Search for the cell housing the specified text and yield its (X, Y) center coordinate. 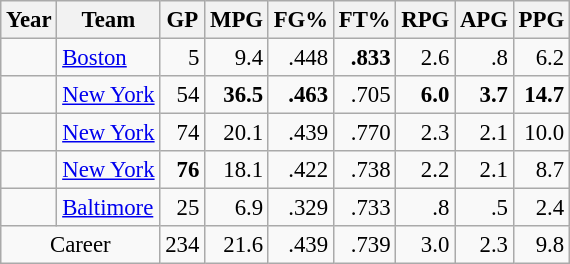
18.1 (237, 170)
APG (484, 20)
6.0 (426, 95)
.329 (300, 208)
Team (108, 20)
21.6 (237, 245)
.463 (300, 95)
36.5 (237, 95)
3.7 (484, 95)
2.2 (426, 170)
234 (182, 245)
.733 (364, 208)
5 (182, 58)
6.9 (237, 208)
.422 (300, 170)
20.1 (237, 133)
3.0 (426, 245)
Boston (108, 58)
.739 (364, 245)
76 (182, 170)
6.2 (541, 58)
Year (29, 20)
9.4 (237, 58)
Career (80, 245)
74 (182, 133)
.738 (364, 170)
2.4 (541, 208)
14.7 (541, 95)
MPG (237, 20)
FT% (364, 20)
.448 (300, 58)
10.0 (541, 133)
.833 (364, 58)
2.6 (426, 58)
RPG (426, 20)
GP (182, 20)
.770 (364, 133)
8.7 (541, 170)
FG% (300, 20)
.705 (364, 95)
.5 (484, 208)
Baltimore (108, 208)
25 (182, 208)
54 (182, 95)
9.8 (541, 245)
PPG (541, 20)
